Return the [X, Y] coordinate for the center point of the cell that contains the specified text.  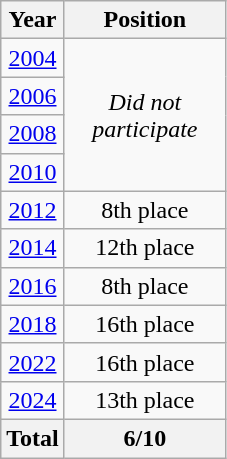
13th place [144, 400]
2006 [33, 96]
2004 [33, 58]
2022 [33, 362]
6/10 [144, 438]
2018 [33, 324]
2010 [33, 172]
2024 [33, 400]
2008 [33, 134]
Did not participate [144, 115]
2012 [33, 210]
Position [144, 20]
Year [33, 20]
2016 [33, 286]
12th place [144, 248]
2014 [33, 248]
Total [33, 438]
